Output the [X, Y] coordinate of the center of the cell containing the given text.  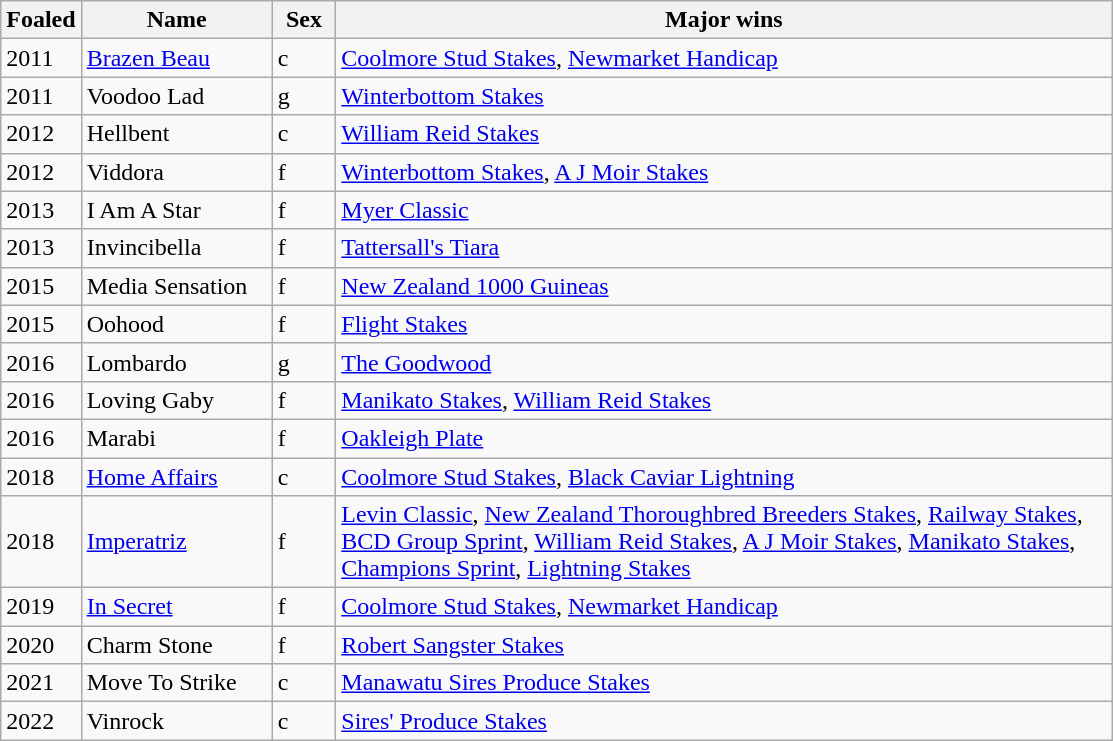
2019 [41, 607]
Tattersall's Tiara [724, 248]
Coolmore Stud Stakes, Black Caviar Lightning [724, 477]
Robert Sangster Stakes [724, 645]
Flight Stakes [724, 324]
Marabi [176, 438]
Sires' Produce Stakes [724, 721]
Home Affairs [176, 477]
Oakleigh Plate [724, 438]
2022 [41, 721]
I Am A Star [176, 210]
Voodoo Lad [176, 96]
Move To Strike [176, 683]
2020 [41, 645]
Oohood [176, 324]
William Reid Stakes [724, 134]
Loving Gaby [176, 400]
In Secret [176, 607]
Lombardo [176, 362]
Charm Stone [176, 645]
Invincibella [176, 248]
Brazen Beau [176, 58]
Manawatu Sires Produce Stakes [724, 683]
Myer Classic [724, 210]
Media Sensation [176, 286]
Name [176, 20]
The Goodwood [724, 362]
Manikato Stakes, William Reid Stakes [724, 400]
Foaled [41, 20]
Sex [304, 20]
Viddora [176, 172]
Winterbottom Stakes [724, 96]
New Zealand 1000 Guineas [724, 286]
Hellbent [176, 134]
Major wins [724, 20]
Winterbottom Stakes, A J Moir Stakes [724, 172]
Imperatriz [176, 542]
2021 [41, 683]
Vinrock [176, 721]
